Pinpoint the cell where the given text exists, returning its (X, Y) midpoint coordinate. 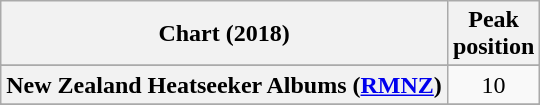
10 (493, 85)
Peak position (493, 34)
New Zealand Heatseeker Albums (RMNZ) (224, 85)
Chart (2018) (224, 34)
